Pinpoint the cell where the given text exists, returning its (x, y) midpoint coordinate. 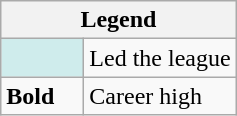
Led the league (160, 58)
Career high (160, 96)
Bold (42, 96)
Legend (118, 20)
